Detect which cell encompasses the target text, then output its [x, y] center coordinate. 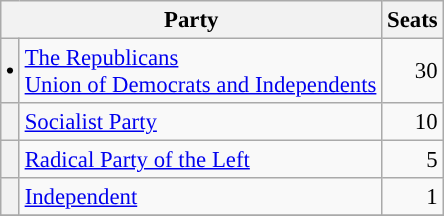
5 [412, 160]
Seats [412, 20]
1 [412, 197]
Party [192, 20]
10 [412, 122]
The RepublicansUnion of Democrats and Independents [200, 72]
• [10, 72]
30 [412, 72]
Independent [200, 197]
Socialist Party [200, 122]
Radical Party of the Left [200, 160]
